Return (X, Y) of the center of cell containing provided text 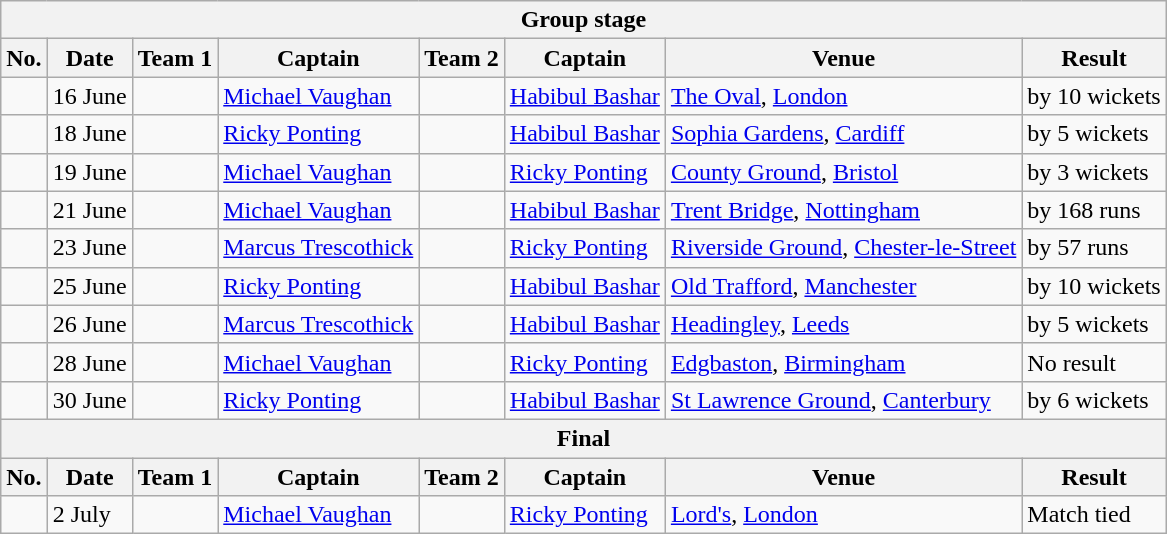
Old Trafford, Manchester (843, 286)
26 June (90, 324)
by 57 runs (1094, 248)
by 6 wickets (1094, 400)
The Oval, London (843, 96)
County Ground, Bristol (843, 172)
by 168 runs (1094, 210)
Sophia Gardens, Cardiff (843, 134)
St Lawrence Ground, Canterbury (843, 400)
No result (1094, 362)
25 June (90, 286)
Final (584, 438)
Match tied (1094, 515)
18 June (90, 134)
Riverside Ground, Chester-le-Street (843, 248)
Headingley, Leeds (843, 324)
21 June (90, 210)
23 June (90, 248)
19 June (90, 172)
by 3 wickets (1094, 172)
Edgbaston, Birmingham (843, 362)
16 June (90, 96)
28 June (90, 362)
2 July (90, 515)
Group stage (584, 20)
30 June (90, 400)
Lord's, London (843, 515)
Trent Bridge, Nottingham (843, 210)
